Locate the cell with the specified text and output its (X, Y) center coordinate. 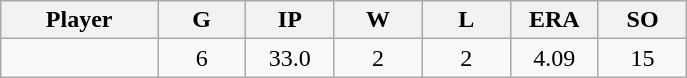
6 (202, 58)
IP (290, 20)
33.0 (290, 58)
L (466, 20)
W (378, 20)
ERA (554, 20)
4.09 (554, 58)
15 (642, 58)
Player (80, 20)
G (202, 20)
SO (642, 20)
